Search for the cell housing the specified text and yield its (X, Y) center coordinate. 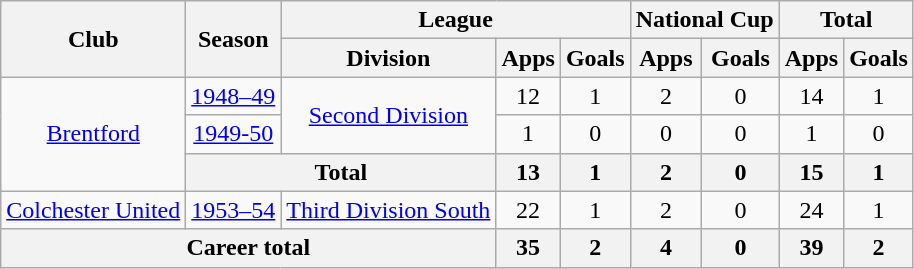
Club (94, 39)
Career total (248, 248)
1953–54 (234, 210)
1948–49 (234, 96)
39 (811, 248)
Division (388, 58)
Third Division South (388, 210)
22 (528, 210)
League (456, 20)
35 (528, 248)
National Cup (704, 20)
4 (666, 248)
13 (528, 172)
Season (234, 39)
Colchester United (94, 210)
Second Division (388, 115)
15 (811, 172)
1949-50 (234, 134)
Brentford (94, 134)
24 (811, 210)
12 (528, 96)
14 (811, 96)
